Identify which cell holds the provided text, then report its [X, Y] central coordinate. 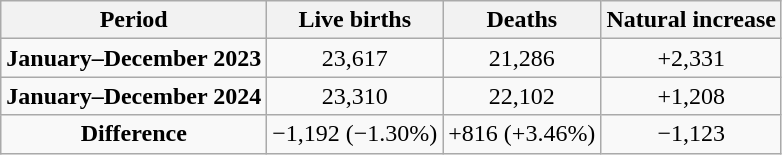
21,286 [522, 58]
−1,123 [692, 134]
Difference [134, 134]
January–December 2023 [134, 58]
January–December 2024 [134, 96]
−1,192 (−1.30%) [355, 134]
22,102 [522, 96]
+816 (+3.46%) [522, 134]
23,617 [355, 58]
Period [134, 20]
Deaths [522, 20]
Natural increase [692, 20]
+1,208 [692, 96]
+2,331 [692, 58]
Live births [355, 20]
23,310 [355, 96]
